Determine the [x, y] coordinate at the center of the cell enclosing the given text.  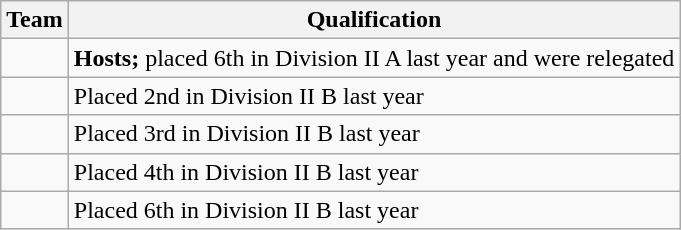
Team [35, 20]
Placed 4th in Division II B last year [374, 172]
Placed 3rd in Division II B last year [374, 134]
Placed 2nd in Division II B last year [374, 96]
Hosts; placed 6th in Division II A last year and were relegated [374, 58]
Qualification [374, 20]
Placed 6th in Division II B last year [374, 210]
